For the text-containing cell, return its midpoint in (X, Y) coordinate format. 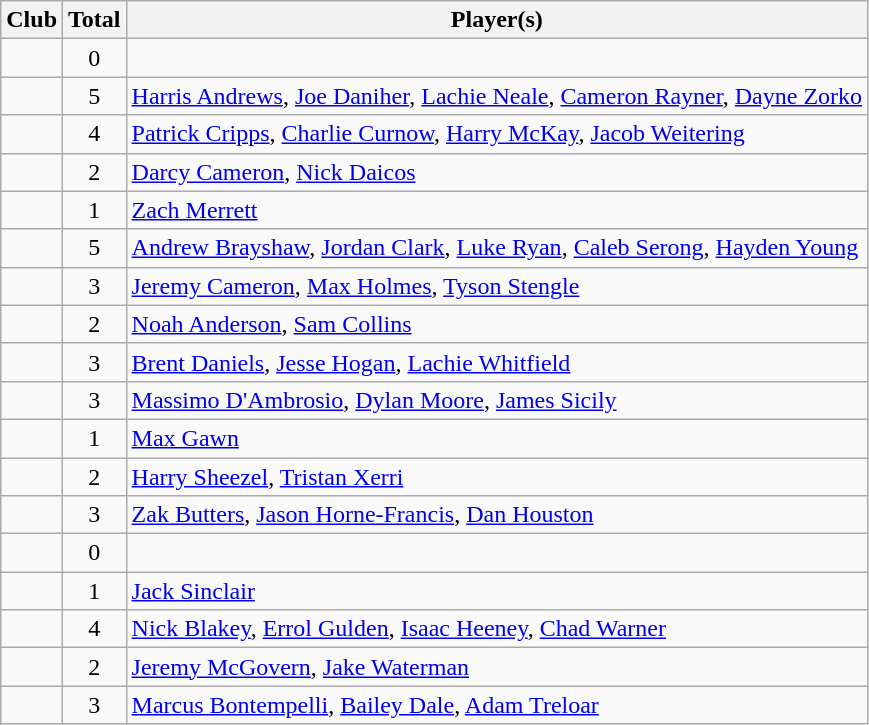
Nick Blakey, Errol Gulden, Isaac Heeney, Chad Warner (497, 629)
Club (32, 20)
Harris Andrews, Joe Daniher, Lachie Neale, Cameron Rayner, Dayne Zorko (497, 96)
Massimo D'Ambrosio, Dylan Moore, James Sicily (497, 400)
Andrew Brayshaw, Jordan Clark, Luke Ryan, Caleb Serong, Hayden Young (497, 248)
Zak Butters, Jason Horne-Francis, Dan Houston (497, 515)
Patrick Cripps, Charlie Curnow, Harry McKay, Jacob Weitering (497, 134)
Harry Sheezel, Tristan Xerri (497, 477)
Brent Daniels, Jesse Hogan, Lachie Whitfield (497, 362)
Marcus Bontempelli, Bailey Dale, Adam Treloar (497, 705)
Jeremy McGovern, Jake Waterman (497, 667)
Darcy Cameron, Nick Daicos (497, 172)
Jeremy Cameron, Max Holmes, Tyson Stengle (497, 286)
Jack Sinclair (497, 591)
Zach Merrett (497, 210)
Player(s) (497, 20)
Total (95, 20)
Noah Anderson, Sam Collins (497, 324)
Max Gawn (497, 438)
